Capture the cell that displays the provided text and extract its (X, Y) central coordinate. 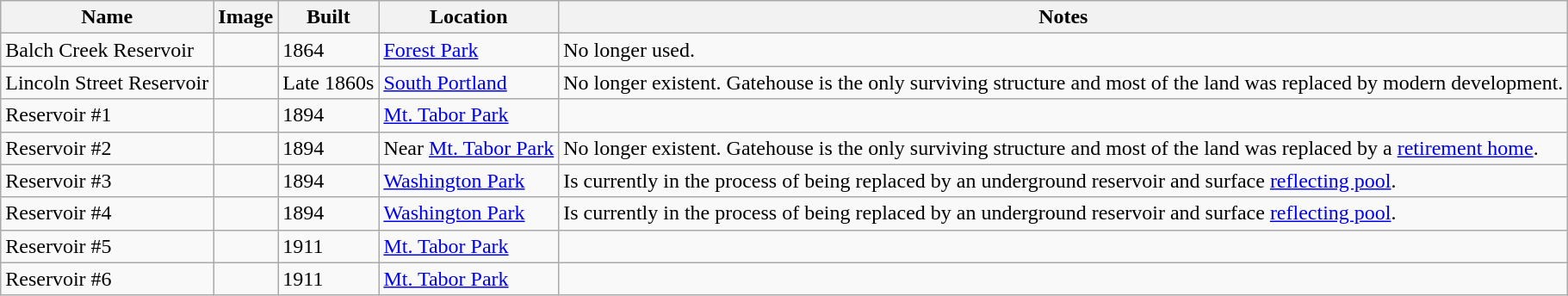
Late 1860s (329, 83)
Reservoir #3 (107, 181)
Reservoir #1 (107, 115)
Reservoir #2 (107, 148)
Reservoir #4 (107, 213)
No longer used. (1063, 50)
Reservoir #6 (107, 279)
Built (329, 17)
Balch Creek Reservoir (107, 50)
South Portland (468, 83)
Image (246, 17)
Lincoln Street Reservoir (107, 83)
Notes (1063, 17)
No longer existent. Gatehouse is the only surviving structure and most of the land was replaced by modern development. (1063, 83)
Location (468, 17)
Name (107, 17)
Reservoir #5 (107, 246)
Near Mt. Tabor Park (468, 148)
1864 (329, 50)
No longer existent. Gatehouse is the only surviving structure and most of the land was replaced by a retirement home. (1063, 148)
Forest Park (468, 50)
